From the cell containing the given text, extract its center point as [x, y] coordinate. 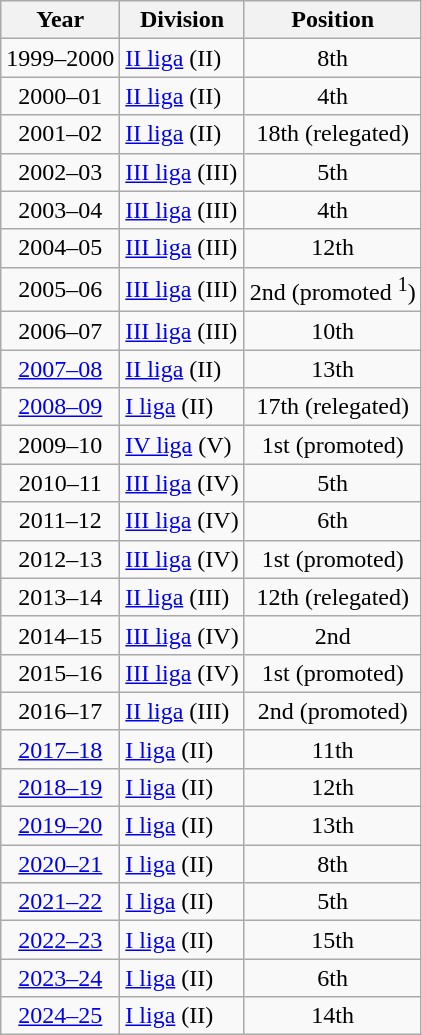
2016–17 [60, 711]
2002–03 [60, 172]
18th (relegated) [332, 134]
17th (relegated) [332, 407]
2011–12 [60, 521]
2nd (promoted 1) [332, 290]
2007–08 [60, 369]
2005–06 [60, 290]
Year [60, 20]
2003–04 [60, 210]
2020–21 [60, 864]
2nd (promoted) [332, 711]
12th (relegated) [332, 597]
2024–25 [60, 1016]
2019–20 [60, 826]
2008–09 [60, 407]
14th [332, 1016]
IV liga (V) [182, 445]
2006–07 [60, 331]
2013–14 [60, 597]
2004–05 [60, 248]
2017–18 [60, 749]
Division [182, 20]
2010–11 [60, 483]
2015–16 [60, 673]
2022–23 [60, 940]
2nd [332, 635]
2021–22 [60, 902]
11th [332, 749]
2012–13 [60, 559]
2009–10 [60, 445]
Position [332, 20]
2023–24 [60, 978]
2018–19 [60, 787]
15th [332, 940]
2000–01 [60, 96]
2014–15 [60, 635]
10th [332, 331]
1999–2000 [60, 58]
2001–02 [60, 134]
